Extract the [X, Y] coordinate from the center of the cell holding the provided text.  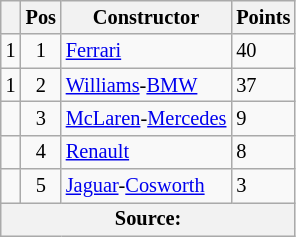
Williams-BMW [146, 85]
McLaren-Mercedes [146, 118]
9 [263, 118]
Constructor [146, 17]
Jaguar-Cosworth [146, 186]
4 [41, 152]
37 [263, 85]
Points [263, 17]
Source: [148, 219]
5 [41, 186]
8 [263, 152]
Pos [41, 17]
Renault [146, 152]
Ferrari [146, 51]
40 [263, 51]
2 [41, 85]
